Locate the cell with the specified text and output its (x, y) center coordinate. 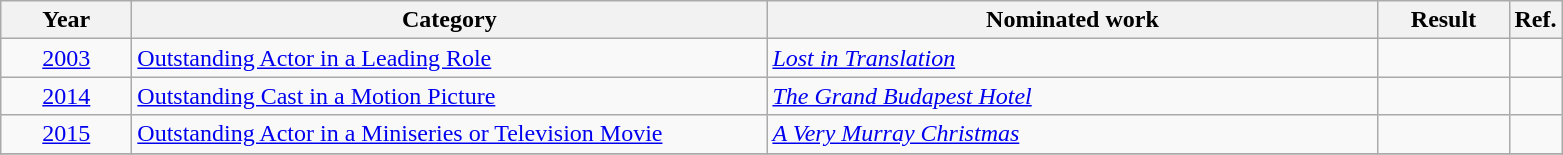
Outstanding Actor in a Miniseries or Television Movie (450, 134)
Outstanding Cast in a Motion Picture (450, 96)
The Grand Budapest Hotel (1072, 96)
Lost in Translation (1072, 58)
2003 (66, 58)
A Very Murray Christmas (1072, 134)
2015 (66, 134)
Result (1444, 20)
Ref. (1536, 20)
Year (66, 20)
2014 (66, 96)
Outstanding Actor in a Leading Role (450, 58)
Category (450, 20)
Nominated work (1072, 20)
